For the text-containing cell, return its midpoint in (X, Y) coordinate format. 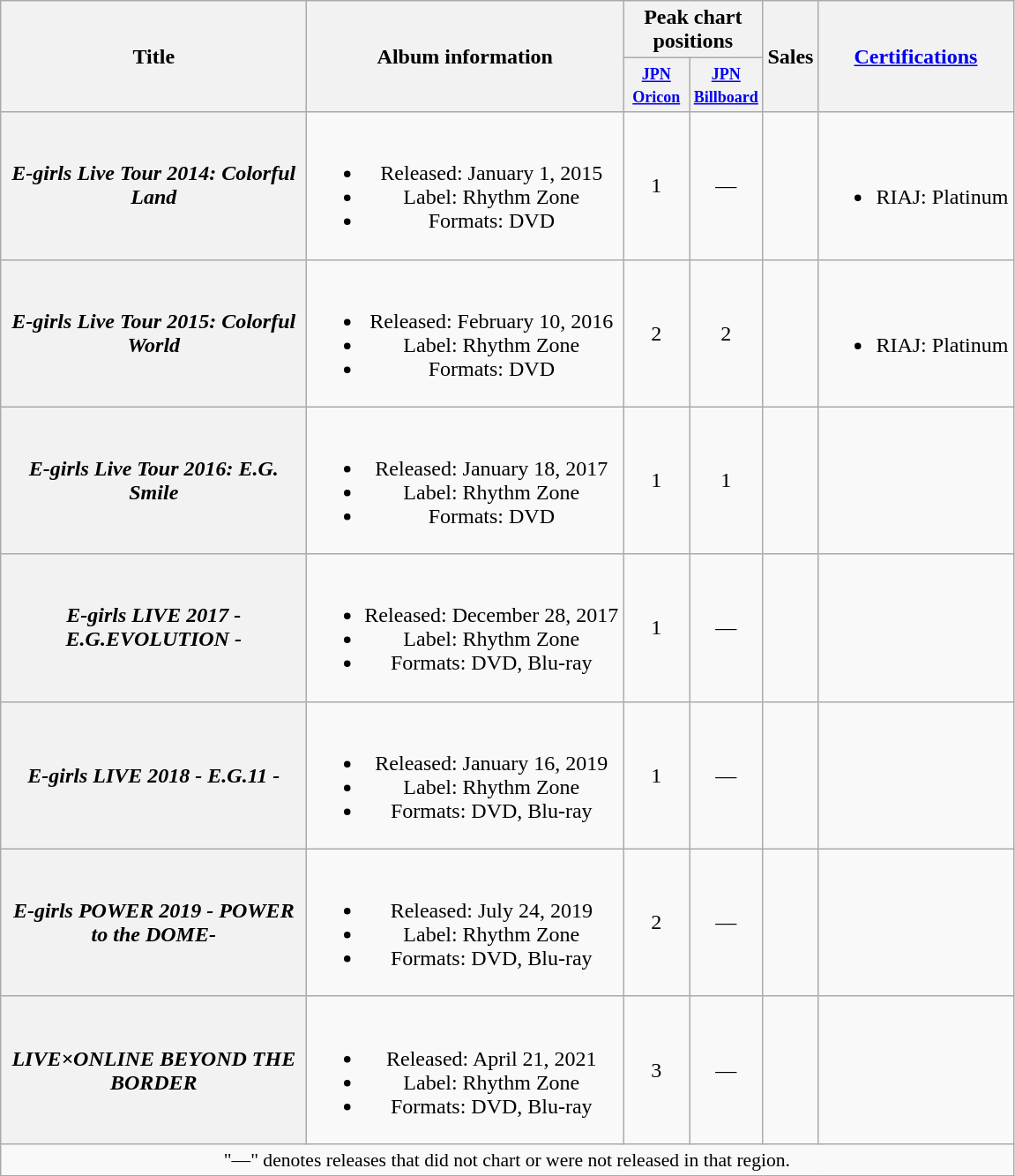
Certifications (915, 56)
E-girls Live Tour 2014: Colorful Land (153, 185)
Sales (790, 56)
Title (153, 56)
JPNBillboard (727, 85)
E-girls LIVE 2018 - E.G.11 - (153, 775)
E-girls LIVE 2017 - E.G.EVOLUTION - (153, 628)
E-girls Live Tour 2015: Colorful World (153, 333)
E-girls Live Tour 2016: E.G. Smile (153, 480)
Released: February 10, 2016 Label: Rhythm ZoneFormats: DVD (466, 333)
Released: January 1, 2015 Label: Rhythm ZoneFormats: DVD (466, 185)
Released: January 18, 2017 Label: Rhythm ZoneFormats: DVD (466, 480)
Peak chart positions (693, 30)
Album information (466, 56)
Released: December 28, 2017 Label: Rhythm ZoneFormats: DVD, Blu-ray (466, 628)
E-girls POWER 2019 - POWER to the DOME- (153, 923)
Released: July 24, 2019 Label: Rhythm ZoneFormats: DVD, Blu-ray (466, 923)
"—" denotes releases that did not chart or were not released in that region. (507, 1159)
Released: January 16, 2019 Label: Rhythm ZoneFormats: DVD, Blu-ray (466, 775)
JPNOricon (656, 85)
LIVE×ONLINE BEYOND THE BORDER (153, 1069)
3 (656, 1069)
Released: April 21, 2021 Label: Rhythm ZoneFormats: DVD, Blu-ray (466, 1069)
